From the cell containing the given text, extract its center point as [x, y] coordinate. 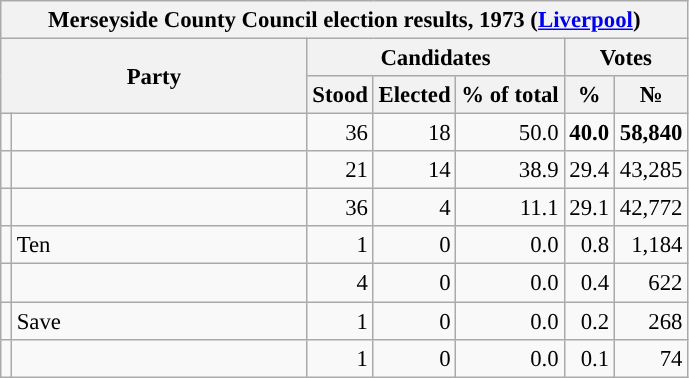
50.0 [510, 133]
58,840 [650, 133]
38.9 [510, 170]
Party [154, 76]
29.4 [589, 170]
43,285 [650, 170]
Elected [414, 95]
% of total [510, 95]
Stood [340, 95]
622 [650, 283]
Save [159, 321]
0.4 [589, 283]
№ [650, 95]
0.1 [589, 358]
0.2 [589, 321]
42,772 [650, 208]
18 [414, 133]
Merseyside County Council election results, 1973 (Liverpool) [344, 20]
Candidates [436, 58]
Ten [159, 245]
Votes [626, 58]
29.1 [589, 208]
1,184 [650, 245]
74 [650, 358]
11.1 [510, 208]
14 [414, 170]
40.0 [589, 133]
21 [340, 170]
% [589, 95]
0.8 [589, 245]
268 [650, 321]
